Scan for the cell matching the given text and deliver its [X, Y] coordinate at center. 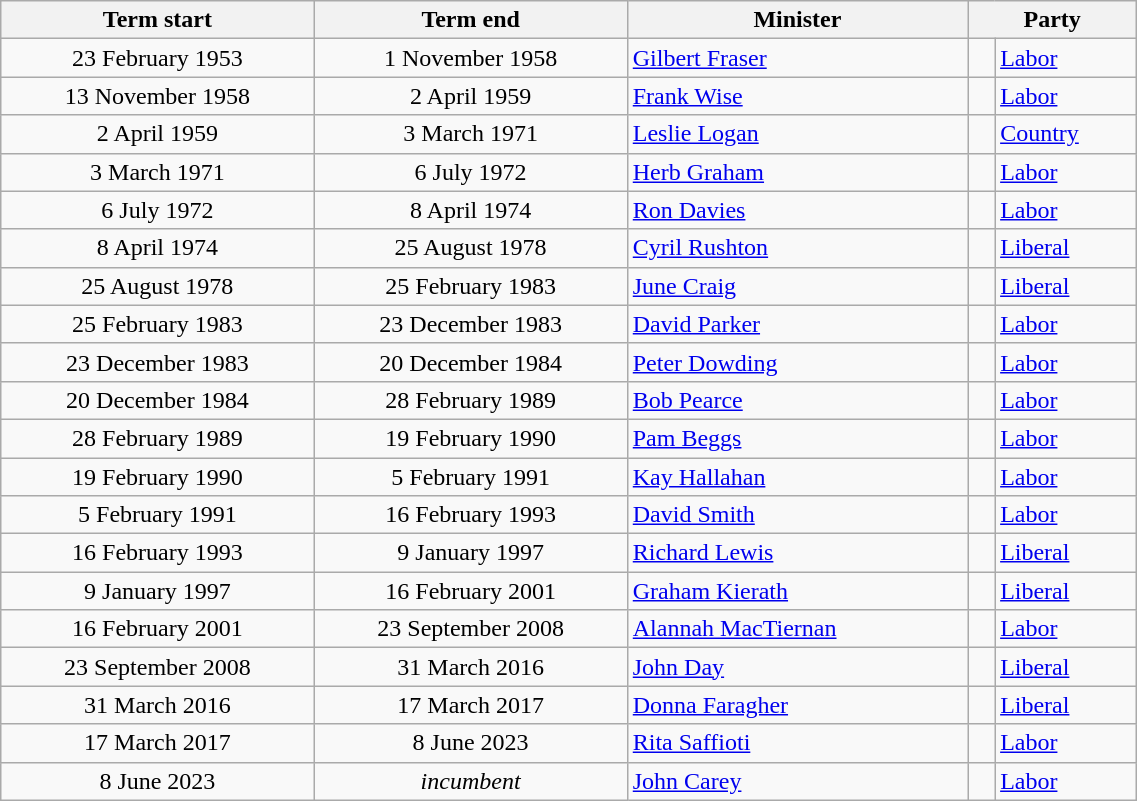
Term end [470, 20]
Minister [797, 20]
incumbent [470, 781]
Peter Dowding [797, 362]
Term start [158, 20]
David Smith [797, 515]
June Craig [797, 286]
Graham Kierath [797, 591]
Richard Lewis [797, 553]
Party [1052, 20]
1 November 1958 [470, 58]
Herb Graham [797, 172]
David Parker [797, 324]
Cyril Rushton [797, 248]
Leslie Logan [797, 134]
Pam Beggs [797, 438]
Frank Wise [797, 96]
23 February 1953 [158, 58]
John Carey [797, 781]
John Day [797, 667]
13 November 1958 [158, 96]
Gilbert Fraser [797, 58]
Rita Saffioti [797, 743]
Alannah MacTiernan [797, 629]
Donna Faragher [797, 705]
Bob Pearce [797, 400]
Country [1066, 134]
Ron Davies [797, 210]
Kay Hallahan [797, 477]
